For the text-containing cell, return its midpoint in (x, y) coordinate format. 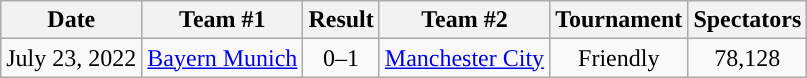
Friendly (619, 58)
78,128 (748, 58)
Result (341, 20)
Team #2 (464, 20)
July 23, 2022 (72, 58)
Date (72, 20)
Tournament (619, 20)
Team #1 (222, 20)
Spectators (748, 20)
Manchester City (464, 58)
Bayern Munich (222, 58)
0–1 (341, 58)
